Determine the (X, Y) coordinate at the center of the cell enclosing the given text.  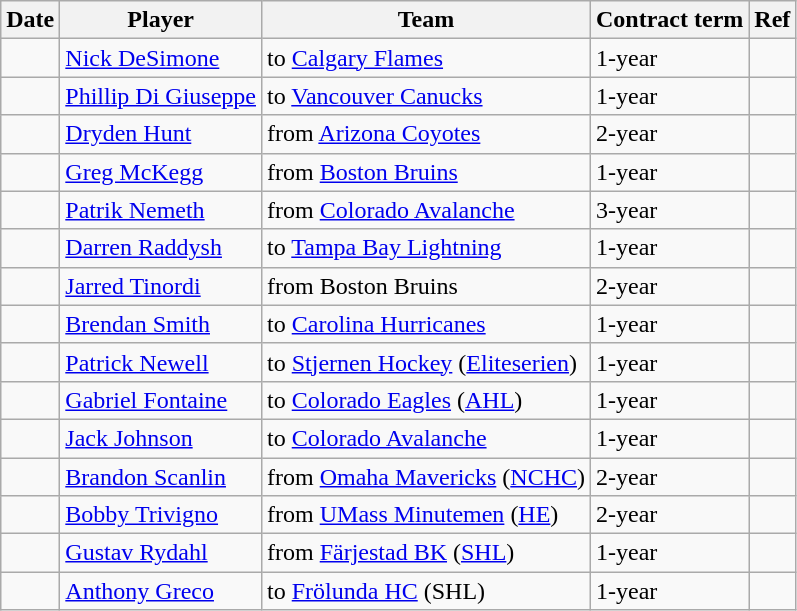
to Colorado Eagles (AHL) (426, 400)
Player (161, 20)
Gabriel Fontaine (161, 400)
to Vancouver Canucks (426, 96)
Nick DeSimone (161, 58)
to Tampa Bay Lightning (426, 248)
Gustav Rydahl (161, 553)
Bobby Trivigno (161, 515)
to Calgary Flames (426, 58)
Jarred Tinordi (161, 286)
3-year (670, 210)
Anthony Greco (161, 591)
Patrik Nemeth (161, 210)
Greg McKegg (161, 172)
from Colorado Avalanche (426, 210)
Jack Johnson (161, 438)
to Frölunda HC (SHL) (426, 591)
to Colorado Avalanche (426, 438)
Dryden Hunt (161, 134)
Brandon Scanlin (161, 477)
Team (426, 20)
Brendan Smith (161, 324)
from Arizona Coyotes (426, 134)
Contract term (670, 20)
from Färjestad BK (SHL) (426, 553)
Phillip Di Giuseppe (161, 96)
to Carolina Hurricanes (426, 324)
Darren Raddysh (161, 248)
from Omaha Mavericks (NCHC) (426, 477)
Ref (772, 20)
to Stjernen Hockey (Eliteserien) (426, 362)
from UMass Minutemen (HE) (426, 515)
Date (30, 20)
Patrick Newell (161, 362)
